Identify which cell holds the provided text, then report its [X, Y] central coordinate. 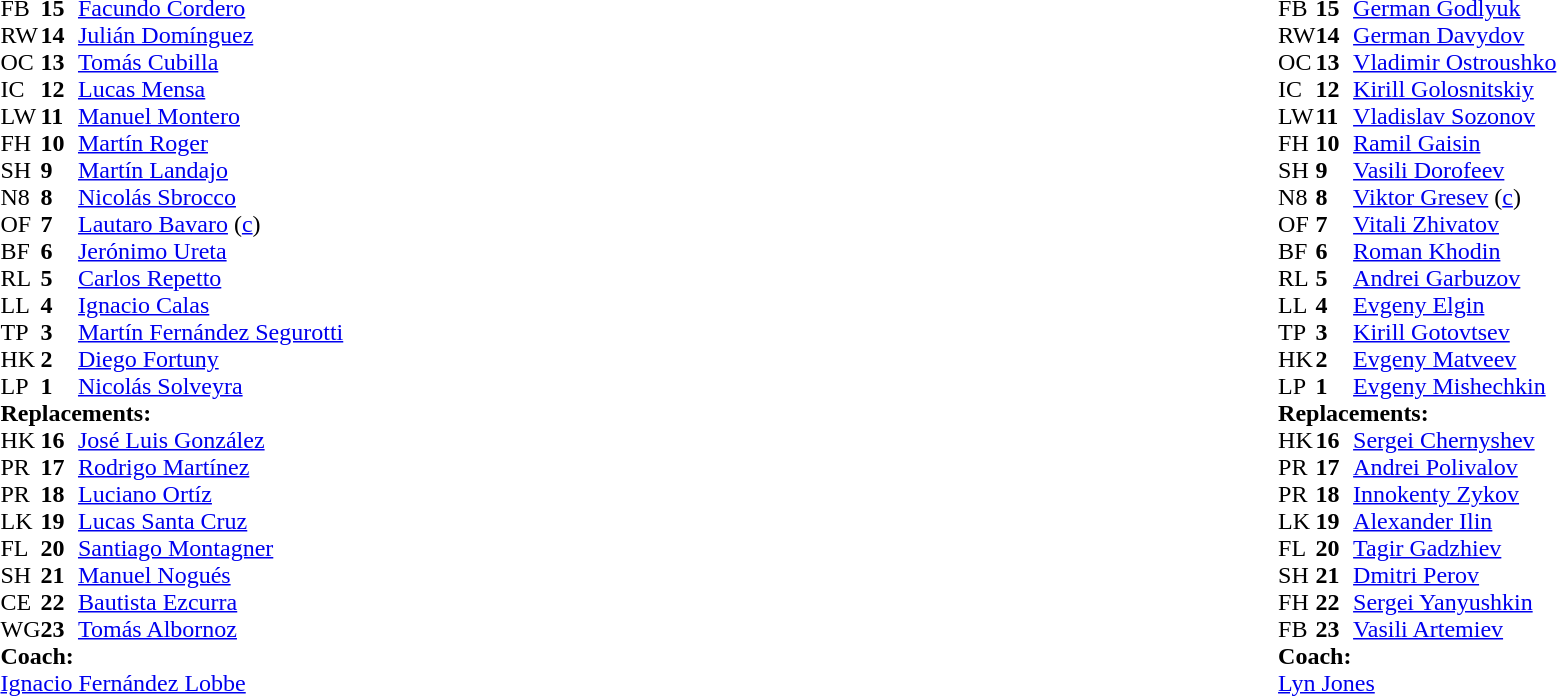
Ignacio Calas [210, 306]
Nicolás Solveyra [210, 386]
Tagir Gadzhiev [1454, 548]
Diego Fortuny [210, 360]
Evgeny Matveev [1454, 360]
Rodrigo Martínez [210, 468]
Tomás Cubilla [210, 62]
WG [20, 630]
Vladimir Ostroushko [1454, 62]
CE [20, 602]
Vasili Artemiev [1454, 630]
Roman Khodin [1454, 252]
Nicolás Sbrocco [210, 198]
Lautaro Bavaro (c) [210, 224]
Sergei Yanyushkin [1454, 602]
Viktor Gresev (c) [1454, 198]
Dmitri Perov [1454, 576]
Manuel Nogués [210, 576]
Kirill Golosnitskiy [1454, 90]
Ramil Gaisin [1454, 144]
Innokenty Zykov [1454, 494]
Lucas Mensa [210, 90]
German Davydov [1454, 36]
Alexander Ilin [1454, 522]
Andrei Polivalov [1454, 468]
Vasili Dorofeev [1454, 170]
Kirill Gotovtsev [1454, 332]
Santiago Montagner [210, 548]
Julián Domínguez [210, 36]
Lucas Santa Cruz [210, 522]
José Luis González [210, 440]
Jerónimo Ureta [210, 252]
Evgeny Elgin [1454, 306]
Sergei Chernyshev [1454, 440]
Tomás Albornoz [210, 630]
Luciano Ortíz [210, 494]
Martín Fernández Segurotti [210, 332]
Vladislav Sozonov [1454, 116]
Bautista Ezcurra [210, 602]
Manuel Montero [210, 116]
Carlos Repetto [210, 278]
Martín Roger [210, 144]
Vitali Zhivatov [1454, 224]
Martín Landajo [210, 170]
Andrei Garbuzov [1454, 278]
Evgeny Mishechkin [1454, 386]
FB [1297, 630]
